Capture the cell that displays the provided text and extract its (x, y) central coordinate. 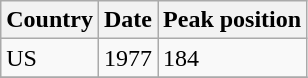
Peak position (232, 20)
Date (128, 20)
US (50, 58)
1977 (128, 58)
Country (50, 20)
184 (232, 58)
